Extract the (x, y) coordinate from the center of the cell holding the provided text.  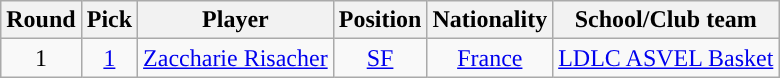
School/Club team (666, 20)
LDLC ASVEL Basket (666, 58)
Round (41, 20)
Player (236, 20)
Nationality (490, 20)
SF (380, 58)
Zaccharie Risacher (236, 58)
Position (380, 20)
Pick (109, 20)
France (490, 58)
